For the text-containing cell, return its midpoint in (x, y) coordinate format. 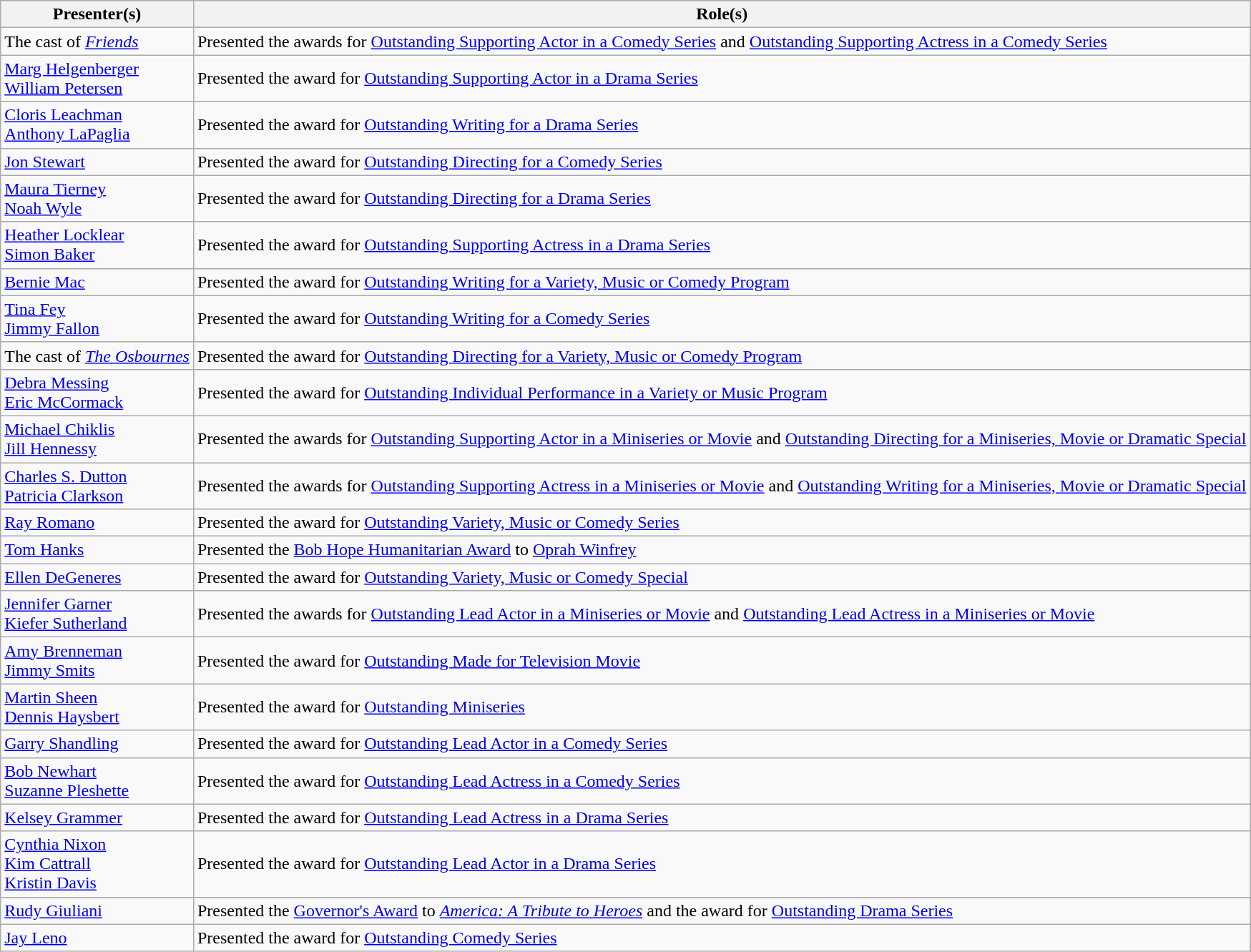
Presented the awards for Outstanding Supporting Actor in a Miniseries or Movie and Outstanding Directing for a Miniseries, Movie or Dramatic Special (721, 439)
The cast of Friends (97, 41)
Presented the award for Outstanding Miniseries (721, 707)
Garry Shandling (97, 744)
Presented the award for Outstanding Lead Actress in a Comedy Series (721, 781)
Heather LocklearSimon Baker (97, 245)
Cloris LeachmanAnthony LaPaglia (97, 124)
Presented the award for Outstanding Writing for a Variety, Music or Comedy Program (721, 282)
Jon Stewart (97, 162)
The cast of The Osbournes (97, 355)
Role(s) (721, 14)
Presented the award for Outstanding Lead Actor in a Drama Series (721, 864)
Presented the award for Outstanding Comedy Series (721, 938)
Tina FeyJimmy Fallon (97, 319)
Presented the award for Outstanding Supporting Actor in a Drama Series (721, 79)
Cynthia NixonKim CattrallKristin Davis (97, 864)
Presented the awards for Outstanding Lead Actor in a Miniseries or Movie and Outstanding Lead Actress in a Miniseries or Movie (721, 614)
Presented the award for Outstanding Lead Actor in a Comedy Series (721, 744)
Charles S. DuttonPatricia Clarkson (97, 485)
Bernie Mac (97, 282)
Presented the award for Outstanding Writing for a Drama Series (721, 124)
Maura TierneyNoah Wyle (97, 199)
Ellen DeGeneres (97, 577)
Presented the award for Outstanding Directing for a Drama Series (721, 199)
Presented the award for Outstanding Variety, Music or Comedy Series (721, 523)
Presenter(s) (97, 14)
Presented the award for Outstanding Writing for a Comedy Series (721, 319)
Presented the award for Outstanding Directing for a Comedy Series (721, 162)
Rudy Giuliani (97, 911)
Jay Leno (97, 938)
Presented the award for Outstanding Supporting Actress in a Drama Series (721, 245)
Presented the Governor's Award to America: A Tribute to Heroes and the award for Outstanding Drama Series (721, 911)
Amy BrennemanJimmy Smits (97, 661)
Martin SheenDennis Haysbert (97, 707)
Kelsey Grammer (97, 818)
Presented the award for Outstanding Made for Television Movie (721, 661)
Bob NewhartSuzanne Pleshette (97, 781)
Tom Hanks (97, 550)
Presented the award for Outstanding Directing for a Variety, Music or Comedy Program (721, 355)
Presented the Bob Hope Humanitarian Award to Oprah Winfrey (721, 550)
Michael ChiklisJill Hennessy (97, 439)
Presented the awards for Outstanding Supporting Actress in a Miniseries or Movie and Outstanding Writing for a Miniseries, Movie or Dramatic Special (721, 485)
Presented the award for Outstanding Lead Actress in a Drama Series (721, 818)
Ray Romano (97, 523)
Debra MessingEric McCormack (97, 392)
Presented the award for Outstanding Variety, Music or Comedy Special (721, 577)
Presented the award for Outstanding Individual Performance in a Variety or Music Program (721, 392)
Presented the awards for Outstanding Supporting Actor in a Comedy Series and Outstanding Supporting Actress in a Comedy Series (721, 41)
Jennifer GarnerKiefer Sutherland (97, 614)
Marg HelgenbergerWilliam Petersen (97, 79)
